Search for the cell housing the specified text and yield its [x, y] center coordinate. 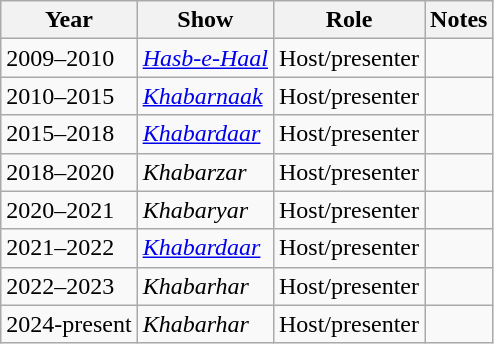
Hasb-e-Haal [205, 58]
Notes [459, 20]
Khabaryar [205, 210]
Role [348, 20]
2021–2022 [69, 248]
Year [69, 20]
2010–2015 [69, 96]
2015–2018 [69, 134]
2009–2010 [69, 58]
2018–2020 [69, 172]
Show [205, 20]
Khabarnaak [205, 96]
2024-present [69, 324]
Khabarzar [205, 172]
2022–2023 [69, 286]
2020–2021 [69, 210]
